From the cell containing the given text, extract its center point as (x, y) coordinate. 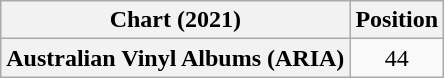
Australian Vinyl Albums (ARIA) (176, 58)
Chart (2021) (176, 20)
Position (397, 20)
44 (397, 58)
